Return the (X, Y) coordinate for the center point of the cell that contains the specified text.  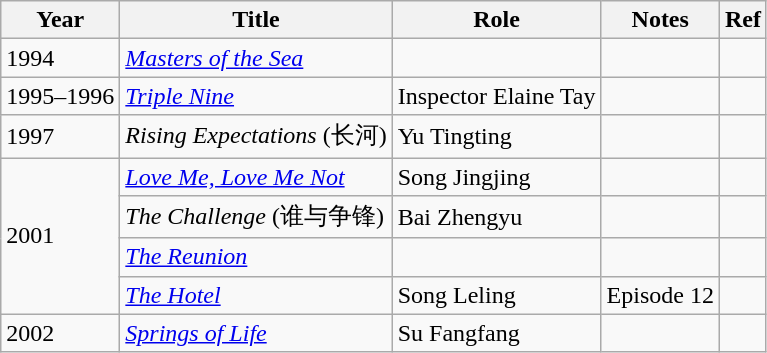
Song Leling (496, 295)
Triple Nine (256, 96)
Springs of Life (256, 333)
Rising Expectations (长河) (256, 136)
Su Fangfang (496, 333)
Song Jingjing (496, 177)
The Hotel (256, 295)
Year (60, 20)
Masters of the Sea (256, 58)
1997 (60, 136)
Love Me, Love Me Not (256, 177)
2002 (60, 333)
2001 (60, 236)
The Reunion (256, 257)
Episode 12 (660, 295)
Bai Zhengyu (496, 218)
1995–1996 (60, 96)
Inspector Elaine Tay (496, 96)
Notes (660, 20)
The Challenge (谁与争锋) (256, 218)
Ref (742, 20)
1994 (60, 58)
Yu Tingting (496, 136)
Title (256, 20)
Role (496, 20)
